Find where the given text appears and provide that cell's center as [x, y] coordinate. 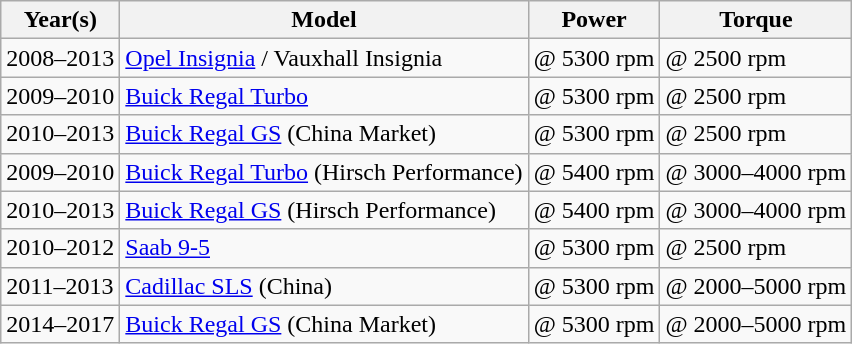
2010–2012 [60, 248]
Buick Regal Turbo [324, 96]
2008–2013 [60, 58]
Torque [756, 20]
Cadillac SLS (China) [324, 286]
Buick Regal GS (Hirsch Performance) [324, 210]
2011–2013 [60, 286]
2014–2017 [60, 324]
Model [324, 20]
Buick Regal Turbo (Hirsch Performance) [324, 172]
Opel Insignia / Vauxhall Insignia [324, 58]
Year(s) [60, 20]
Power [594, 20]
Saab 9-5 [324, 248]
